Return [x, y] of the center of cell containing provided text 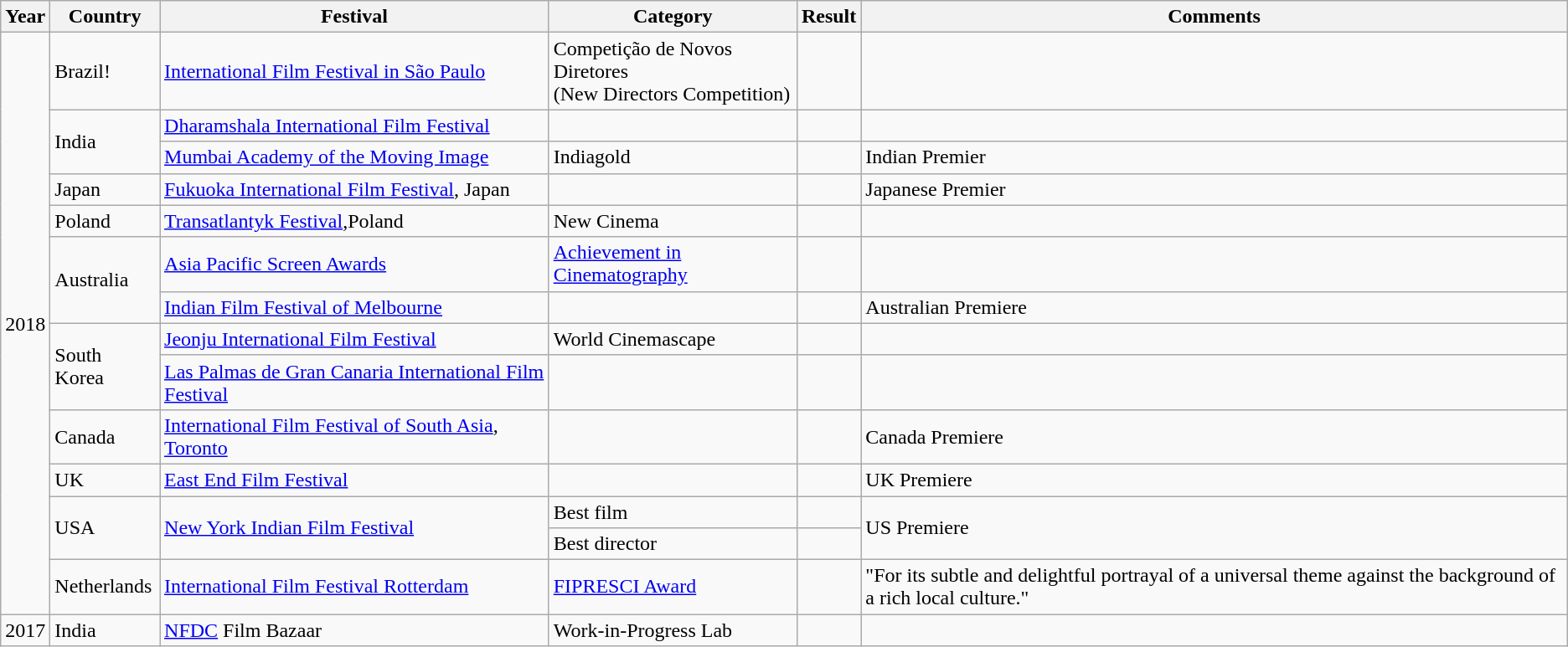
Las Palmas de Gran Canaria International Film Festival [355, 382]
Category [673, 17]
Indian Premier [1215, 157]
Indiagold [673, 157]
Festival [355, 17]
2018 [25, 323]
Indian Film Festival of Melbourne [355, 307]
International Film Festival of South Asia, Toronto [355, 437]
Japanese Premier [1215, 189]
USA [106, 527]
Result [828, 17]
Fukuoka International Film Festival, Japan [355, 189]
Australia [106, 280]
Best director [673, 544]
Japan [106, 189]
Transatlantyk Festival,Poland [355, 221]
Work-in-Progress Lab [673, 630]
International Film Festival in São Paulo [355, 71]
2017 [25, 630]
Asia Pacific Screen Awards [355, 264]
Jeonju International Film Festival [355, 339]
UK [106, 480]
Brazil! [106, 71]
Best film [673, 511]
US Premiere [1215, 527]
Netherlands [106, 588]
FIPRESCI Award [673, 588]
International Film Festival Rotterdam [355, 588]
South Korea [106, 367]
Poland [106, 221]
East End Film Festival [355, 480]
New York Indian Film Festival [355, 527]
Mumbai Academy of the Moving Image [355, 157]
"For its subtle and delightful portrayal of a universal theme against the background of a rich local culture." [1215, 588]
New Cinema [673, 221]
Country [106, 17]
World Cinemascape [673, 339]
Competição de Novos Diretores(New Directors Competition) [673, 71]
Canada [106, 437]
NFDC Film Bazaar [355, 630]
UK Premiere [1215, 480]
Canada Premiere [1215, 437]
Comments [1215, 17]
Australian Premiere [1215, 307]
Year [25, 17]
Achievement in Cinematography [673, 264]
Dharamshala International Film Festival [355, 126]
